Find where the given text appears and provide that cell's center as [X, Y] coordinate. 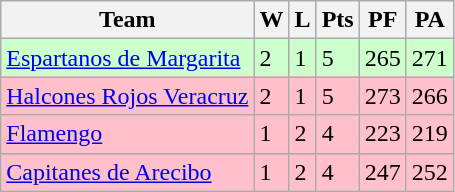
Flamengo [128, 134]
223 [382, 134]
247 [382, 172]
271 [430, 58]
L [302, 20]
Espartanos de Margarita [128, 58]
Capitanes de Arecibo [128, 172]
W [272, 20]
Halcones Rojos Veracruz [128, 96]
PA [430, 20]
Team [128, 20]
252 [430, 172]
PF [382, 20]
265 [382, 58]
219 [430, 134]
Pts [338, 20]
266 [430, 96]
273 [382, 96]
